Pinpoint the cell where the given text exists, returning its (x, y) midpoint coordinate. 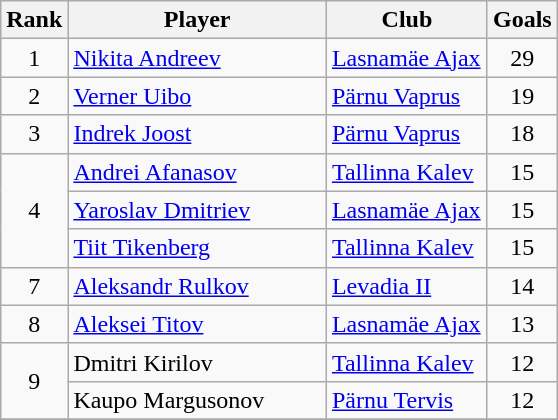
Club (406, 20)
3 (34, 134)
19 (522, 96)
Player (198, 20)
Pärnu Tervis (406, 400)
Verner Uibo (198, 96)
8 (34, 324)
Tiit Tikenberg (198, 248)
9 (34, 381)
13 (522, 324)
18 (522, 134)
14 (522, 286)
Yaroslav Dmitriev (198, 210)
Aleksandr Rulkov (198, 286)
4 (34, 210)
Kaupo Margusonov (198, 400)
Indrek Joost (198, 134)
Goals (522, 20)
Levadia II (406, 286)
Rank (34, 20)
1 (34, 58)
Aleksei Titov (198, 324)
2 (34, 96)
Dmitri Kirilov (198, 362)
Andrei Afanasov (198, 172)
29 (522, 58)
Nikita Andreev (198, 58)
7 (34, 286)
